Return [x, y] of the center of cell containing provided text 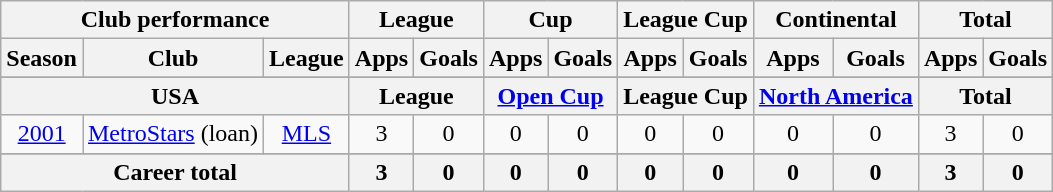
Open Cup [550, 96]
MetroStars (loan) [172, 134]
Career total [176, 172]
MLS [307, 134]
2001 [42, 134]
Continental [836, 20]
North America [836, 96]
Club performance [176, 20]
Club [172, 58]
Cup [550, 20]
USA [176, 96]
Season [42, 58]
